Determine the (x, y) coordinate at the center of the cell enclosing the given text.  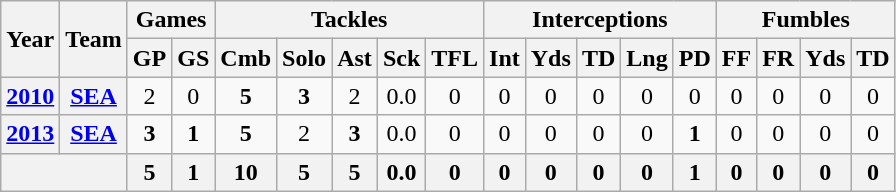
GS (194, 58)
FR (778, 58)
Interceptions (600, 20)
Games (170, 20)
Fumbles (806, 20)
FF (736, 58)
GP (149, 58)
Cmb (246, 58)
Year (30, 39)
Solo (304, 58)
Team (94, 39)
Ast (355, 58)
TFL (455, 58)
Int (505, 58)
PD (694, 58)
2013 (30, 134)
Lng (647, 58)
Tackles (350, 20)
Sck (401, 58)
2010 (30, 96)
10 (246, 172)
